Identify which cell holds the provided text, then report its (x, y) central coordinate. 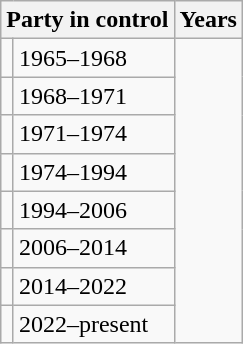
2014–2022 (94, 286)
1971–1974 (94, 134)
1994–2006 (94, 210)
1974–1994 (94, 172)
2022–present (94, 324)
2006–2014 (94, 248)
Party in control (88, 20)
1968–1971 (94, 96)
Years (208, 20)
1965–1968 (94, 58)
